Scan for the cell matching the given text and deliver its [X, Y] coordinate at center. 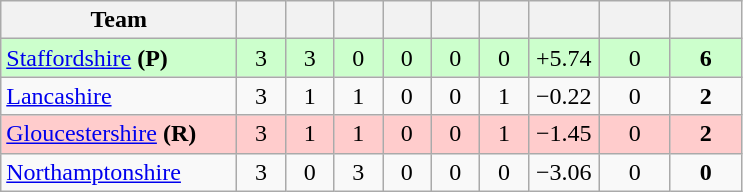
Gloucestershire (R) [119, 134]
−1.45 [564, 134]
Northamptonshire [119, 172]
6 [706, 58]
+5.74 [564, 58]
Team [119, 20]
Staffordshire (P) [119, 58]
−0.22 [564, 96]
−3.06 [564, 172]
Lancashire [119, 96]
